Pinpoint the cell where the given text exists, returning its (x, y) midpoint coordinate. 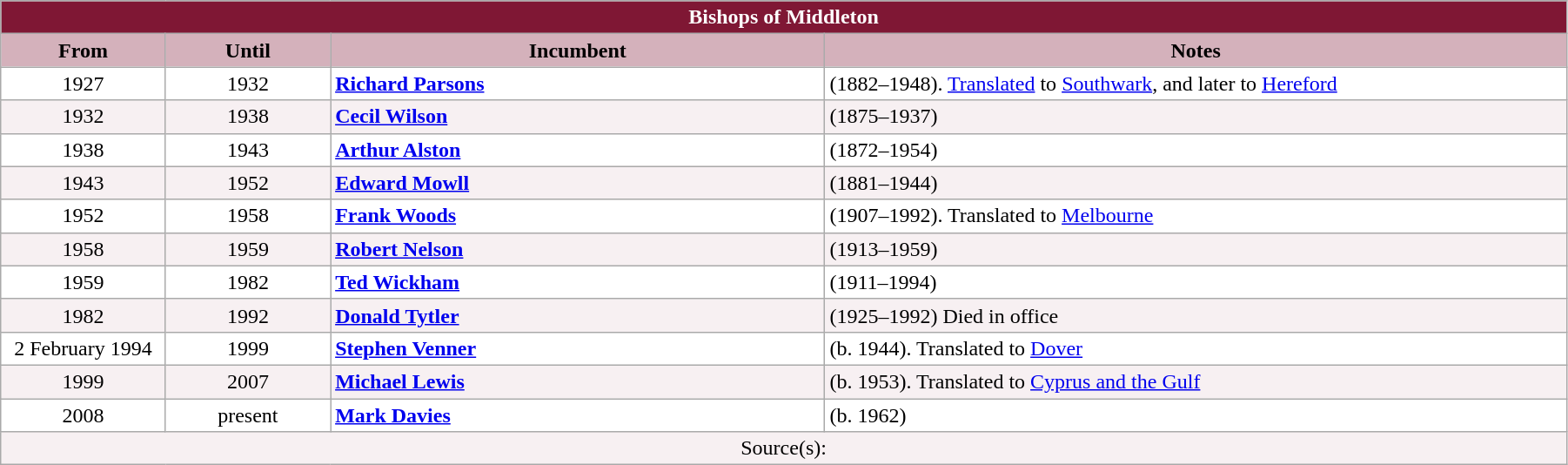
(1911–1994) (1196, 282)
Cecil Wilson (578, 117)
Incumbent (578, 51)
2008 (84, 415)
From (84, 51)
(1875–1937) (1196, 117)
Source(s): (784, 448)
Richard Parsons (578, 84)
Notes (1196, 51)
Robert Nelson (578, 249)
Frank Woods (578, 216)
(b. 1962) (1196, 415)
(1925–1992) Died in office (1196, 315)
Ted Wickham (578, 282)
(1882–1948). Translated to Southwark, and later to Hereford (1196, 84)
Until (247, 51)
2 February 1994 (84, 348)
(b. 1953). Translated to Cyprus and the Gulf (1196, 381)
present (247, 415)
(1872–1954) (1196, 150)
Donald Tytler (578, 315)
Stephen Venner (578, 348)
1992 (247, 315)
(b. 1944). Translated to Dover (1196, 348)
Bishops of Middleton (784, 17)
1927 (84, 84)
(1881–1944) (1196, 183)
Arthur Alston (578, 150)
Mark Davies (578, 415)
Michael Lewis (578, 381)
(1913–1959) (1196, 249)
2007 (247, 381)
Edward Mowll (578, 183)
(1907–1992). Translated to Melbourne (1196, 216)
